Pinpoint the cell where the given text exists, returning its (x, y) midpoint coordinate. 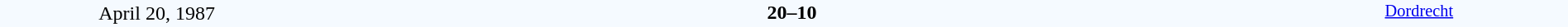
April 20, 1987 (157, 13)
Dordrecht (1419, 13)
20–10 (791, 12)
